Scan for the cell matching the given text and deliver its [x, y] coordinate at center. 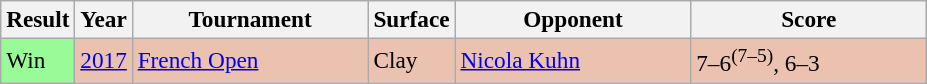
Score [809, 19]
Result [38, 19]
7–6(7–5), 6–3 [809, 60]
Win [38, 60]
Tournament [250, 19]
Clay [412, 60]
Year [104, 19]
2017 [104, 60]
Surface [412, 19]
Opponent [573, 19]
Nicola Kuhn [573, 60]
French Open [250, 60]
